Provide the (x, y) coordinate of the cell's center where the given text is located.  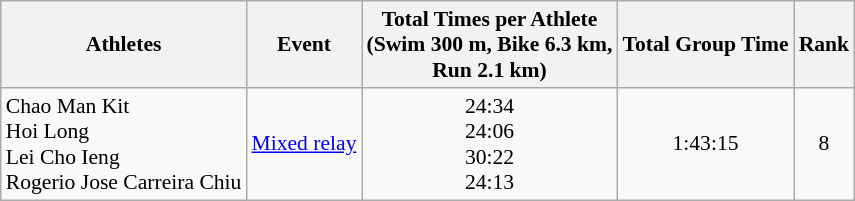
Athletes (124, 44)
Total Times per Athlete(Swim 300 m, Bike 6.3 km, Run 2.1 km) (490, 44)
24:3424:0630:2224:13 (490, 144)
Mixed relay (304, 144)
Total Group Time (705, 44)
Rank (824, 44)
1:43:15 (705, 144)
Event (304, 44)
Chao Man KitHoi LongLei Cho IengRogerio Jose Carreira Chiu (124, 144)
8 (824, 144)
